Detect which cell encompasses the target text, then output its [X, Y] center coordinate. 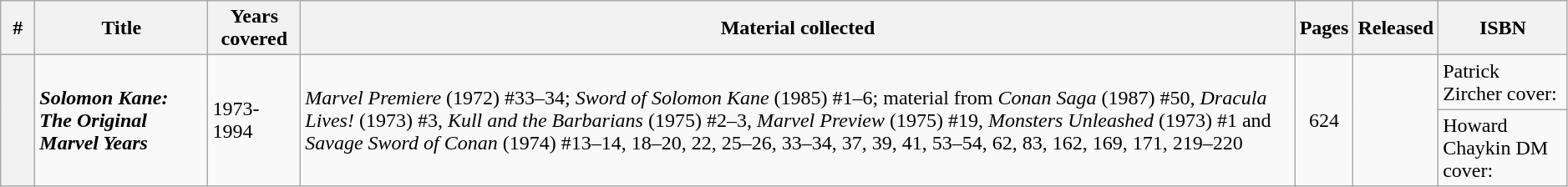
Solomon Kane: The Original Marvel Years [122, 120]
Title [122, 28]
Patrick Zircher cover: [1504, 82]
ISBN [1504, 28]
Released [1396, 28]
# [18, 28]
624 [1324, 120]
Pages [1324, 28]
Years covered [254, 28]
Howard Chaykin DM cover: [1504, 148]
Material collected [798, 28]
1973-1994 [254, 120]
